Detect which cell encompasses the target text, then output its [x, y] center coordinate. 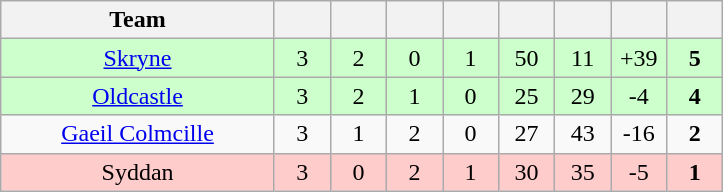
Oldcastle [138, 96]
Team [138, 20]
+39 [639, 58]
Skryne [138, 58]
5 [695, 58]
Syddan [138, 172]
29 [583, 96]
11 [583, 58]
-16 [639, 134]
50 [527, 58]
25 [527, 96]
-4 [639, 96]
Gaeil Colmcille [138, 134]
35 [583, 172]
27 [527, 134]
43 [583, 134]
4 [695, 96]
-5 [639, 172]
30 [527, 172]
